From the cell containing the given text, extract its center point as [x, y] coordinate. 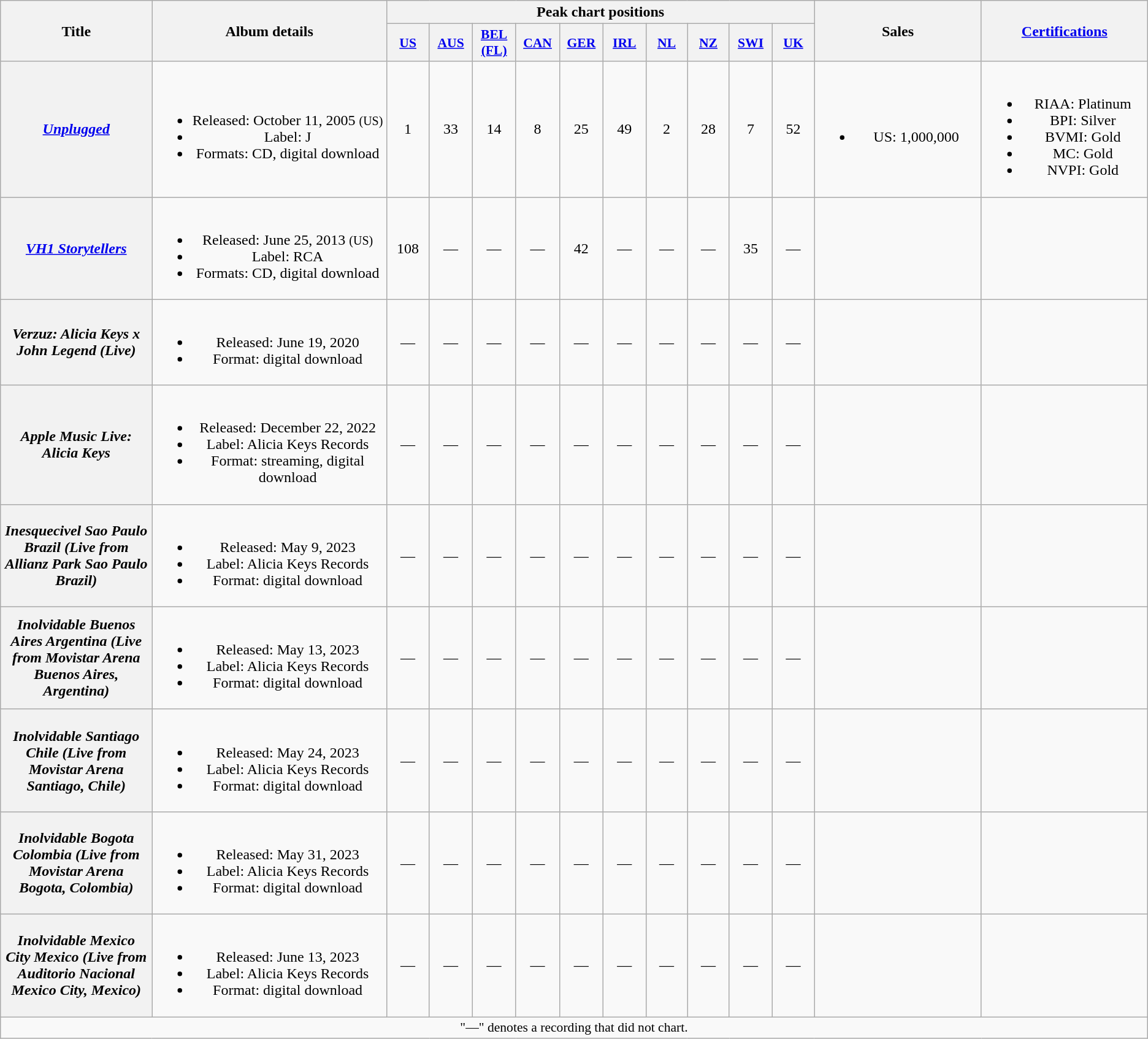
Released: May 24, 2023Label: Alicia Keys RecordsFormat: digital download [270, 761]
Released: December 22, 2022Label: Alicia Keys RecordsFormat: streaming, digital download [270, 445]
52 [793, 129]
8 [537, 129]
AUS [451, 43]
Inolvidable Buenos Aires Argentina (Live from Movistar Arena Buenos Aires, Argentina) [76, 658]
"—" denotes a recording that did not chart. [574, 1028]
GER [581, 43]
42 [581, 248]
RIAA: PlatinumBPI: SilverBVMI: GoldMC: GoldNVPI: Gold [1065, 129]
VH1 Storytellers [76, 248]
US [407, 43]
14 [494, 129]
UK [793, 43]
NL [667, 43]
Released: May 31, 2023Label: Alicia Keys RecordsFormat: digital download [270, 862]
49 [625, 129]
25 [581, 129]
US: 1,000,000 [898, 129]
Released: June 19, 2020Format: digital download [270, 342]
Title [76, 31]
28 [708, 129]
Verzuz: Alicia Keys x John Legend (Live) [76, 342]
35 [751, 248]
7 [751, 129]
BEL(FL) [494, 43]
Apple Music Live: Alicia Keys [76, 445]
Released: May 9, 2023Label: Alicia Keys RecordsFormat: digital download [270, 556]
Album details [270, 31]
Inolvidable Bogota Colombia (Live from Movistar Arena Bogota, Colombia) [76, 862]
Released: June 13, 2023Label: Alicia Keys RecordsFormat: digital download [270, 965]
Released: May 13, 2023Label: Alicia Keys RecordsFormat: digital download [270, 658]
SWI [751, 43]
Inolvidable Santiago Chile (Live from Movistar Arena Santiago, Chile) [76, 761]
IRL [625, 43]
Released: June 25, 2013 (US)Label: RCAFormats: CD, digital download [270, 248]
CAN [537, 43]
Released: October 11, 2005 (US)Label: JFormats: CD, digital download [270, 129]
Inesquecivel Sao Paulo Brazil (Live from Allianz Park Sao Paulo Brazil) [76, 556]
Unplugged [76, 129]
1 [407, 129]
2 [667, 129]
33 [451, 129]
Certifications [1065, 31]
Inolvidable Mexico City Mexico (Live from Auditorio Nacional Mexico City, Mexico) [76, 965]
Sales [898, 31]
Peak chart positions [600, 12]
NZ [708, 43]
108 [407, 248]
